For the text-containing cell, return its midpoint in (X, Y) coordinate format. 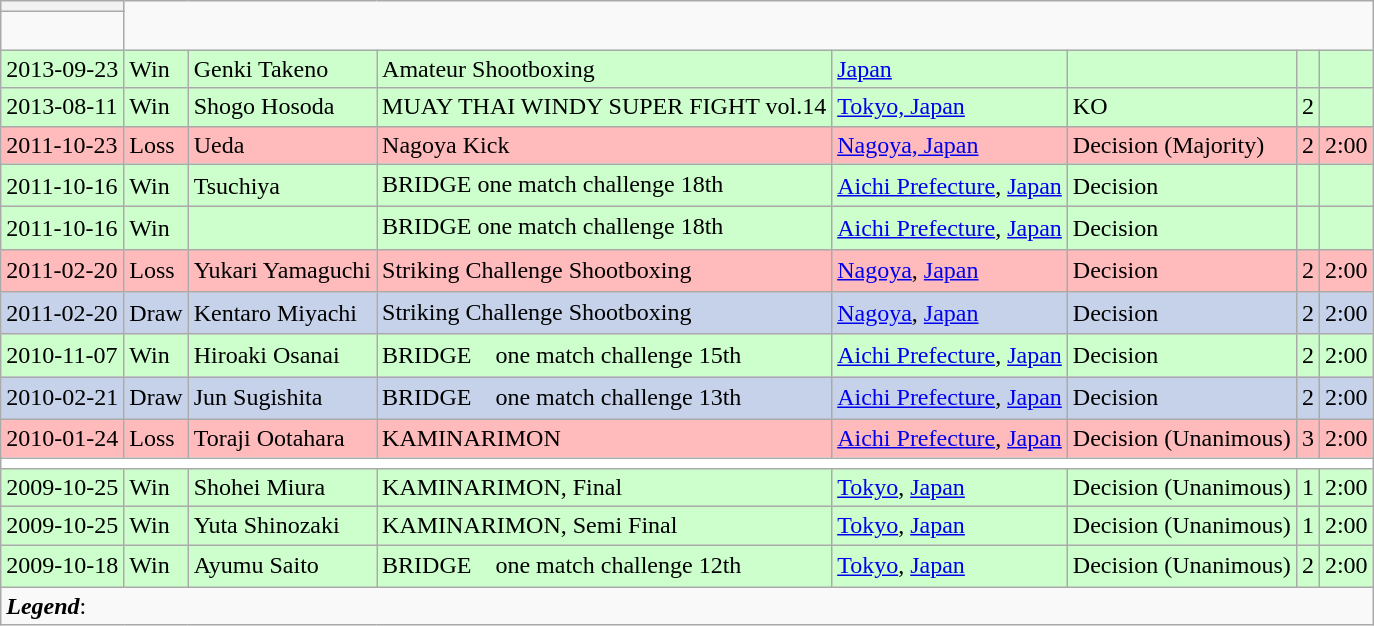
BRIDGE one match challenge 12th (604, 566)
Nagoya Kick (604, 145)
Amateur Shootboxing (604, 69)
Ueda (282, 145)
Yukari Yamaguchi (282, 270)
KO (1182, 107)
Toraji Ootahara (282, 438)
2013-09-23 (62, 69)
Tsuchiya (282, 186)
Shohei Miura (282, 488)
Jun Sugishita (282, 398)
Yuta Shinozaki (282, 526)
Kentaro Miyachi (282, 314)
2011-10-23 (62, 145)
Decision (Majority) (1182, 145)
Hiroaki Osanai (282, 356)
KAMINARIMON (604, 438)
3 (1308, 438)
BRIDGE one match challenge 15th (604, 356)
2009-10-18 (62, 566)
2010-01-24 (62, 438)
Ayumu Saito (282, 566)
2010-11-07 (62, 356)
KAMINARIMON, Final (604, 488)
2010-02-21 (62, 398)
Japan (950, 69)
KAMINARIMON, Semi Final (604, 526)
MUAY THAI WINDY SUPER FIGHT vol.14 (604, 107)
Shogo Hosoda (282, 107)
2013-08-11 (62, 107)
BRIDGE one match challenge 13th (604, 398)
Genki Takeno (282, 69)
Legend: (687, 606)
